Return [X, Y] of the center of cell containing provided text 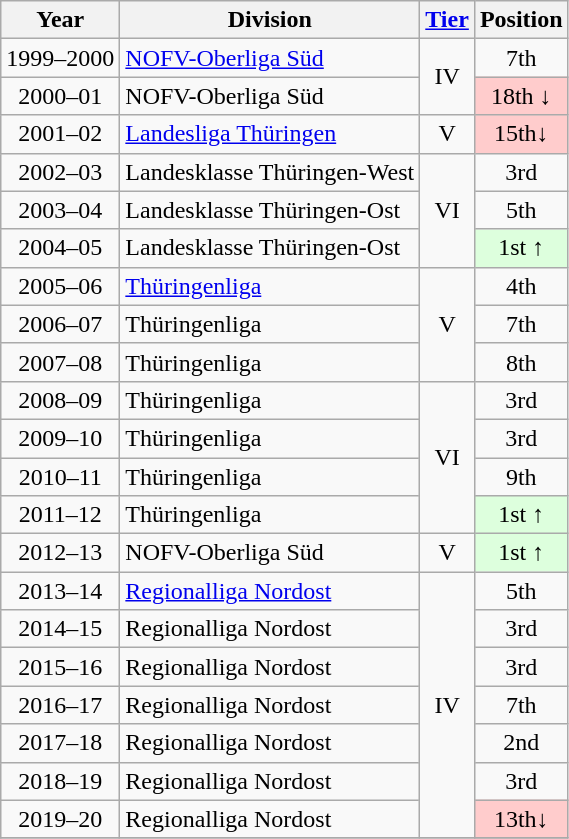
13th↓ [521, 819]
Division [270, 20]
2011–12 [60, 515]
2001–02 [60, 134]
2016–17 [60, 705]
2018–19 [60, 781]
2004–05 [60, 248]
Landesliga Thüringen [270, 134]
2017–18 [60, 743]
2005–06 [60, 286]
2014–15 [60, 629]
Landesklasse Thüringen-West [270, 172]
9th [521, 477]
15th↓ [521, 134]
1999–2000 [60, 58]
2003–04 [60, 210]
2nd [521, 743]
2019–20 [60, 819]
2010–11 [60, 477]
2009–10 [60, 438]
Tier [448, 20]
2002–03 [60, 172]
18th ↓ [521, 96]
2006–07 [60, 324]
2008–09 [60, 400]
2012–13 [60, 553]
8th [521, 362]
2000–01 [60, 96]
Year [60, 20]
Position [521, 20]
2015–16 [60, 667]
4th [521, 286]
2007–08 [60, 362]
2013–14 [60, 591]
